Provide the (X, Y) coordinate of the cell's center where the given text is located.  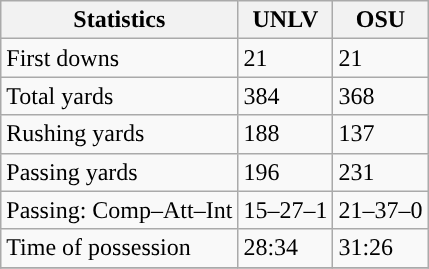
188 (286, 134)
Time of possession (120, 248)
Total yards (120, 96)
First downs (120, 58)
Rushing yards (120, 134)
231 (380, 172)
OSU (380, 20)
196 (286, 172)
Passing yards (120, 172)
31:26 (380, 248)
Passing: Comp–Att–Int (120, 210)
21–37–0 (380, 210)
28:34 (286, 248)
15–27–1 (286, 210)
384 (286, 96)
137 (380, 134)
368 (380, 96)
Statistics (120, 20)
UNLV (286, 20)
